Search for the cell housing the specified text and yield its [x, y] center coordinate. 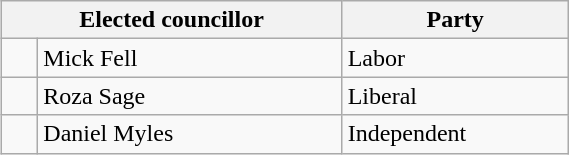
Liberal [455, 96]
Elected councillor [172, 20]
Independent [455, 134]
Party [455, 20]
Roza Sage [190, 96]
Mick Fell [190, 58]
Daniel Myles [190, 134]
Labor [455, 58]
